Identify which cell holds the provided text, then report its (X, Y) central coordinate. 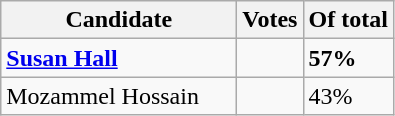
Votes (270, 20)
Susan Hall (119, 58)
Of total (348, 20)
Candidate (119, 20)
57% (348, 58)
43% (348, 96)
Mozammel Hossain (119, 96)
